Search for the cell housing the specified text and yield its [X, Y] center coordinate. 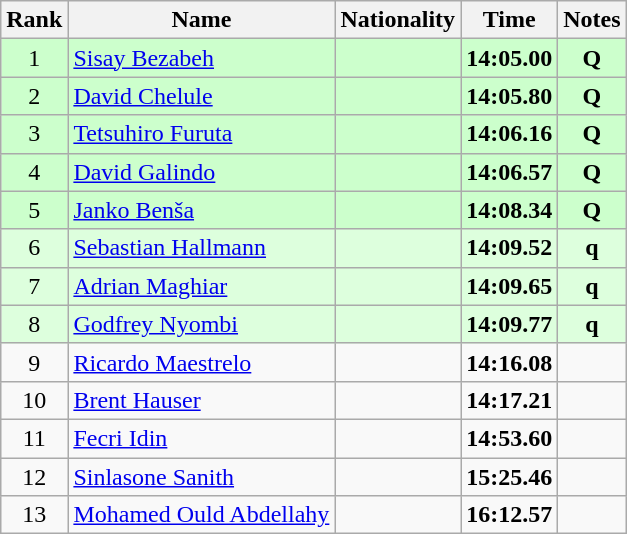
1 [34, 58]
14:09.52 [510, 248]
9 [34, 362]
Sisay Bezabeh [202, 58]
4 [34, 172]
15:25.46 [510, 477]
7 [34, 286]
Godfrey Nyombi [202, 324]
5 [34, 210]
3 [34, 134]
14:06.57 [510, 172]
14:05.80 [510, 96]
14:53.60 [510, 438]
Nationality [398, 20]
Janko Benša [202, 210]
14:05.00 [510, 58]
12 [34, 477]
14:09.77 [510, 324]
6 [34, 248]
16:12.57 [510, 515]
14:16.08 [510, 362]
14:17.21 [510, 400]
2 [34, 96]
Tetsuhiro Furuta [202, 134]
Notes [592, 20]
10 [34, 400]
David Chelule [202, 96]
Mohamed Ould Abdellahy [202, 515]
14:09.65 [510, 286]
Time [510, 20]
13 [34, 515]
8 [34, 324]
Name [202, 20]
Ricardo Maestrelo [202, 362]
Sebastian Hallmann [202, 248]
Fecri Idin [202, 438]
Sinlasone Sanith [202, 477]
14:08.34 [510, 210]
11 [34, 438]
David Galindo [202, 172]
Adrian Maghiar [202, 286]
Rank [34, 20]
14:06.16 [510, 134]
Brent Hauser [202, 400]
